Return [x, y] of the center of cell containing provided text 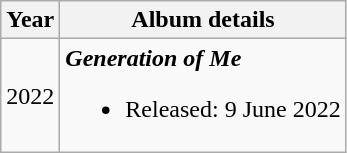
Album details [203, 20]
2022 [30, 96]
Year [30, 20]
Generation of MeReleased: 9 June 2022 [203, 96]
